Search for the cell housing the specified text and yield its [x, y] center coordinate. 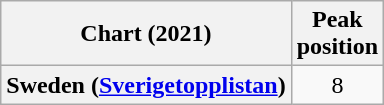
Chart (2021) [146, 34]
8 [337, 85]
Peakposition [337, 34]
Sweden (Sverigetopplistan) [146, 85]
